Capture the cell that displays the provided text and extract its (X, Y) central coordinate. 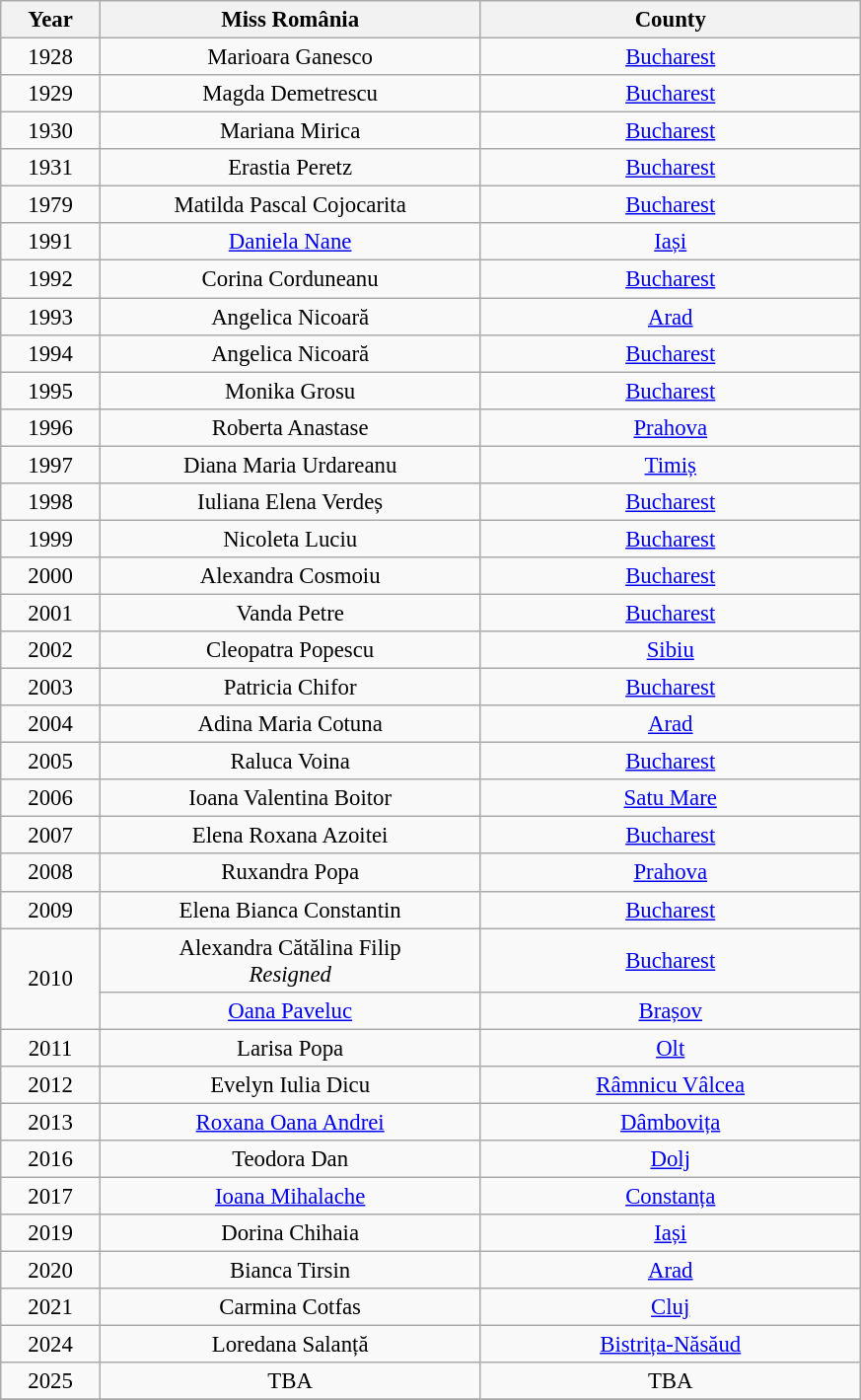
Loredana Salanță (290, 1345)
1997 (51, 465)
Alexandra Cătălina FilipResigned (290, 961)
Alexandra Cosmoiu (290, 576)
Brașov (671, 1010)
Elena Bianca Constantin (290, 910)
Larisa Popa (290, 1048)
2003 (51, 688)
Constanța (671, 1196)
Dorina Chihaia (290, 1233)
Sibiu (671, 650)
Monika Grosu (290, 391)
Cluj (671, 1307)
Elena Roxana Azoitei (290, 836)
Timiș (671, 465)
Dâmbovița (671, 1122)
Marioara Ganesco (290, 57)
Olt (671, 1048)
1994 (51, 353)
2019 (51, 1233)
Cleopatra Popescu (290, 650)
2016 (51, 1159)
Daniela Nane (290, 242)
Ioana Valentina Boitor (290, 798)
Matilda Pascal Cojocarita (290, 205)
2007 (51, 836)
1992 (51, 279)
2001 (51, 613)
2024 (51, 1345)
2008 (51, 873)
1998 (51, 502)
Mariana Mirica (290, 131)
1979 (51, 205)
2021 (51, 1307)
2010 (51, 979)
2011 (51, 1048)
1930 (51, 131)
County (671, 20)
Ruxandra Popa (290, 873)
1929 (51, 94)
Diana Maria Urdareanu (290, 465)
2004 (51, 724)
2002 (51, 650)
2009 (51, 910)
2025 (51, 1381)
2020 (51, 1271)
Year (51, 20)
Evelyn Iulia Dicu (290, 1085)
Teodora Dan (290, 1159)
Patricia Chifor (290, 688)
Carmina Cotfas (290, 1307)
Iuliana Elena Verdeș (290, 502)
Erastia Peretz (290, 168)
1999 (51, 539)
Satu Mare (671, 798)
Bistrița-Năsăud (671, 1345)
Ioana Mihalache (290, 1196)
Corina Corduneanu (290, 279)
Bianca Tirsin (290, 1271)
1995 (51, 391)
Oana Paveluc (290, 1010)
Nicoleta Luciu (290, 539)
1931 (51, 168)
2005 (51, 762)
2000 (51, 576)
Vanda Petre (290, 613)
Adina Maria Cotuna (290, 724)
2006 (51, 798)
2017 (51, 1196)
1993 (51, 317)
Raluca Voina (290, 762)
Roxana Oana Andrei (290, 1122)
2012 (51, 1085)
Miss România (290, 20)
Roberta Anastase (290, 427)
2013 (51, 1122)
Dolj (671, 1159)
Magda Demetrescu (290, 94)
1991 (51, 242)
1928 (51, 57)
Râmnicu Vâlcea (671, 1085)
1996 (51, 427)
